Capture the cell that displays the provided text and extract its [X, Y] central coordinate. 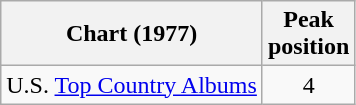
Peakposition [308, 34]
U.S. Top Country Albums [132, 85]
4 [308, 85]
Chart (1977) [132, 34]
